Return the (X, Y) coordinate for the center point of the cell that contains the specified text.  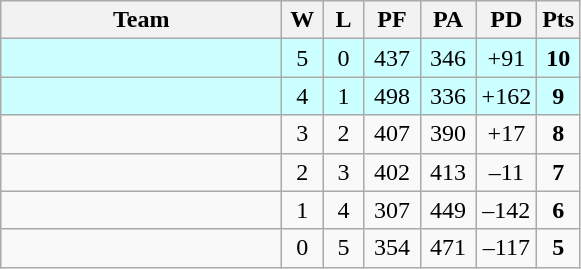
6 (558, 210)
8 (558, 134)
390 (448, 134)
7 (558, 172)
Team (142, 20)
PA (448, 20)
336 (448, 96)
Pts (558, 20)
L (344, 20)
PD (506, 20)
+17 (506, 134)
413 (448, 172)
PF (392, 20)
9 (558, 96)
449 (448, 210)
471 (448, 248)
+91 (506, 58)
W (302, 20)
+162 (506, 96)
307 (392, 210)
–11 (506, 172)
346 (448, 58)
498 (392, 96)
–142 (506, 210)
10 (558, 58)
354 (392, 248)
–117 (506, 248)
437 (392, 58)
402 (392, 172)
407 (392, 134)
